Locate the cell with the specified text and output its (x, y) center coordinate. 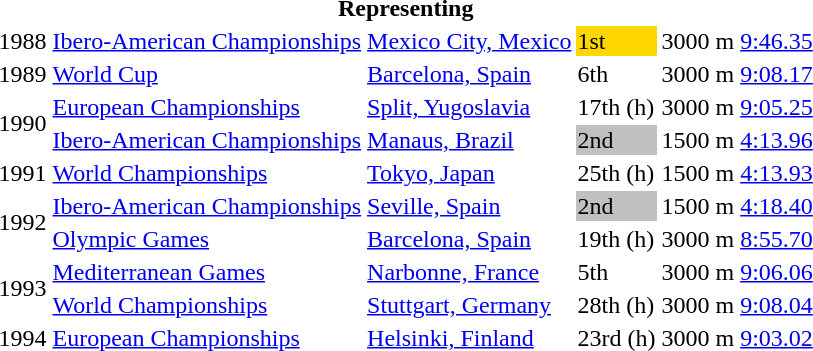
Olympic Games (207, 239)
25th (h) (616, 173)
Split, Yugoslavia (470, 107)
World Cup (207, 74)
Mexico City, Mexico (470, 41)
Tokyo, Japan (470, 173)
28th (h) (616, 305)
6th (616, 74)
European Championships (207, 107)
Seville, Spain (470, 206)
5th (616, 272)
19th (h) (616, 239)
17th (h) (616, 107)
Manaus, Brazil (470, 140)
Narbonne, France (470, 272)
Mediterranean Games (207, 272)
Stuttgart, Germany (470, 305)
1st (616, 41)
